Output the (X, Y) coordinate of the center of the cell containing the given text.  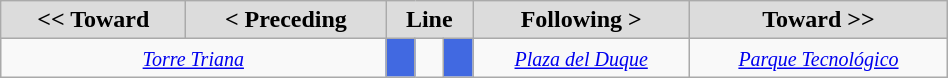
< Preceding (286, 20)
Line (430, 20)
Plaza del Duque (582, 58)
Toward >> (819, 20)
Torre Triana (194, 58)
Parque Tecnológico (819, 58)
<< Toward (94, 20)
Following > (582, 20)
